Locate the cell with the specified text and output its [x, y] center coordinate. 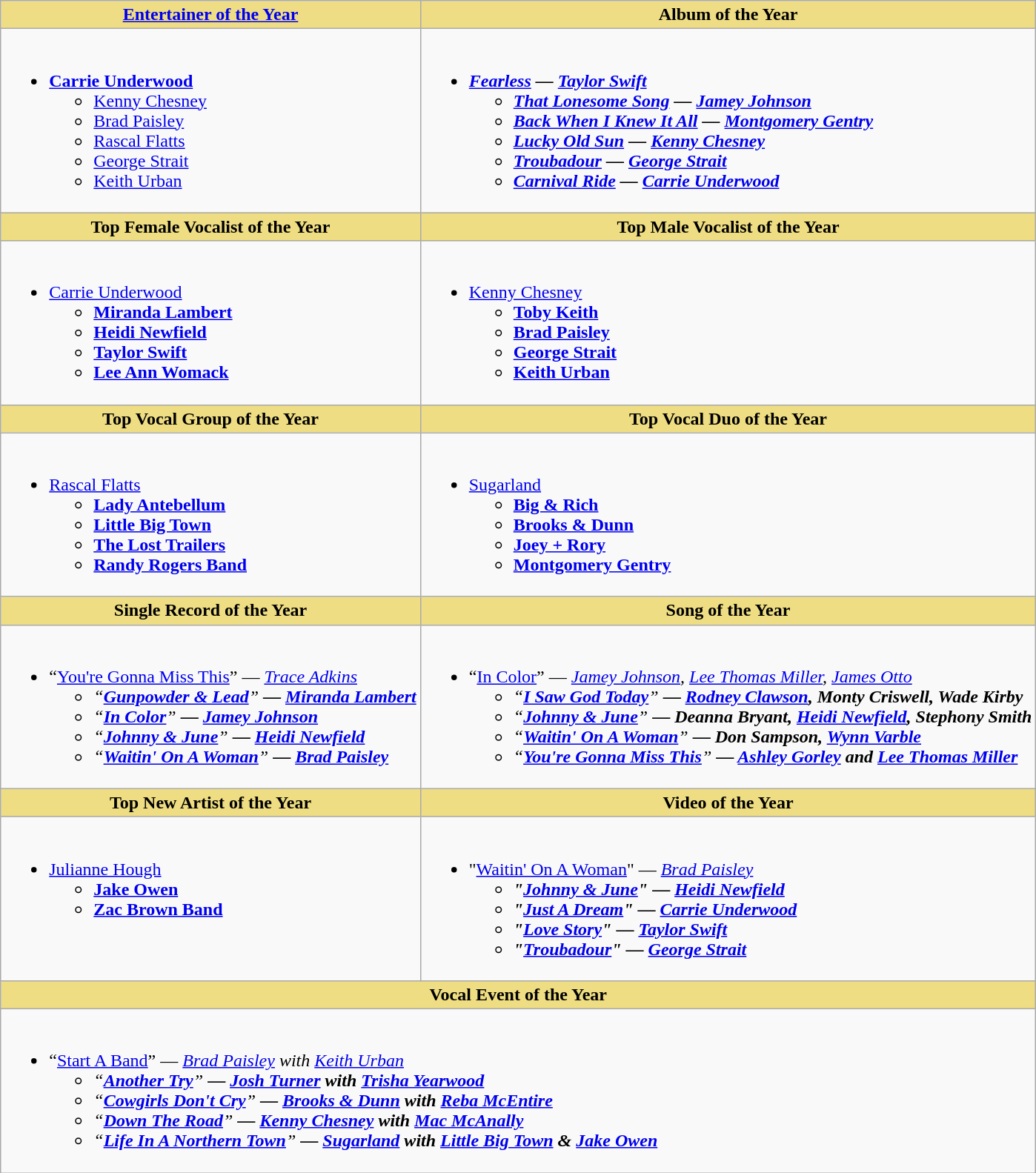
Kenny ChesneyToby KeithBrad PaisleyGeorge StraitKeith Urban [728, 323]
Top New Artist of the Year [210, 803]
Rascal FlattsLady AntebellumLittle Big TownThe Lost TrailersRandy Rogers Band [210, 514]
Album of the Year [728, 15]
Entertainer of the Year [210, 15]
Top Vocal Duo of the Year [728, 419]
SugarlandBig & RichBrooks & DunnJoey + RoryMontgomery Gentry [728, 514]
Single Record of the Year [210, 611]
Top Vocal Group of the Year [210, 419]
Top Female Vocalist of the Year [210, 227]
Julianne HoughJake OwenZac Brown Band [210, 898]
Video of the Year [728, 803]
Carrie UnderwoodMiranda LambertHeidi NewfieldTaylor SwiftLee Ann Womack [210, 323]
Song of the Year [728, 611]
Vocal Event of the Year [519, 994]
Carrie UnderwoodKenny ChesneyBrad PaisleyRascal FlattsGeorge StraitKeith Urban [210, 121]
Top Male Vocalist of the Year [728, 227]
